Return the (X, Y) coordinate for the center point of the cell that contains the specified text.  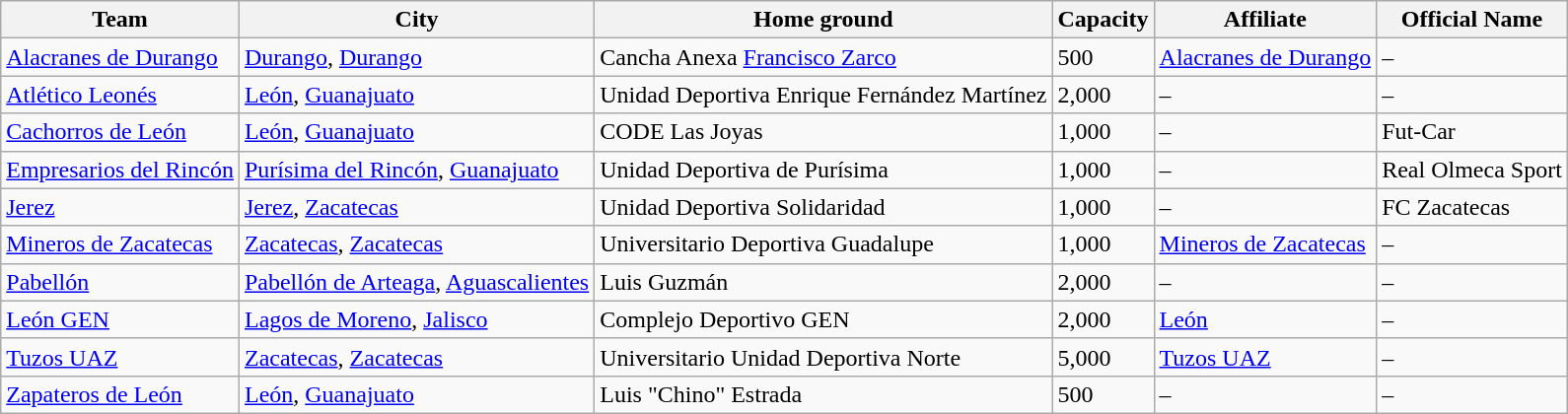
Affiliate (1265, 20)
Jerez, Zacatecas (416, 207)
Durango, Durango (416, 57)
Capacity (1103, 20)
Real Olmeca Sport (1472, 170)
City (416, 20)
Universitario Deportiva Guadalupe (823, 244)
Purísima del Rincón, Guanajuato (416, 170)
Unidad Deportiva de Purísima (823, 170)
Official Name (1472, 20)
Empresarios del Rincón (120, 170)
Home ground (823, 20)
Luis "Chino" Estrada (823, 394)
León GEN (120, 319)
Cancha Anexa Francisco Zarco (823, 57)
CODE Las Joyas (823, 132)
Fut-Car (1472, 132)
Universitario Unidad Deportiva Norte (823, 357)
5,000 (1103, 357)
Team (120, 20)
Unidad Deportiva Solidaridad (823, 207)
Luis Guzmán (823, 282)
Pabellón (120, 282)
Lagos de Moreno, Jalisco (416, 319)
Cachorros de León (120, 132)
Zapateros de León (120, 394)
FC Zacatecas (1472, 207)
Pabellón de Arteaga, Aguascalientes (416, 282)
Atlético Leonés (120, 95)
León (1265, 319)
Jerez (120, 207)
Complejo Deportivo GEN (823, 319)
Unidad Deportiva Enrique Fernández Martínez (823, 95)
